For the text-containing cell, return its midpoint in [X, Y] coordinate format. 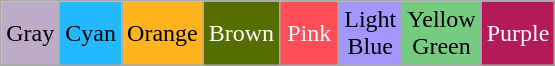
Cyan [91, 34]
Yellow Green [442, 34]
Brown [241, 34]
Light Blue [370, 34]
Gray [30, 34]
Pink [310, 34]
Purple [518, 34]
Orange [163, 34]
